Pinpoint the cell where the given text exists, returning its (X, Y) midpoint coordinate. 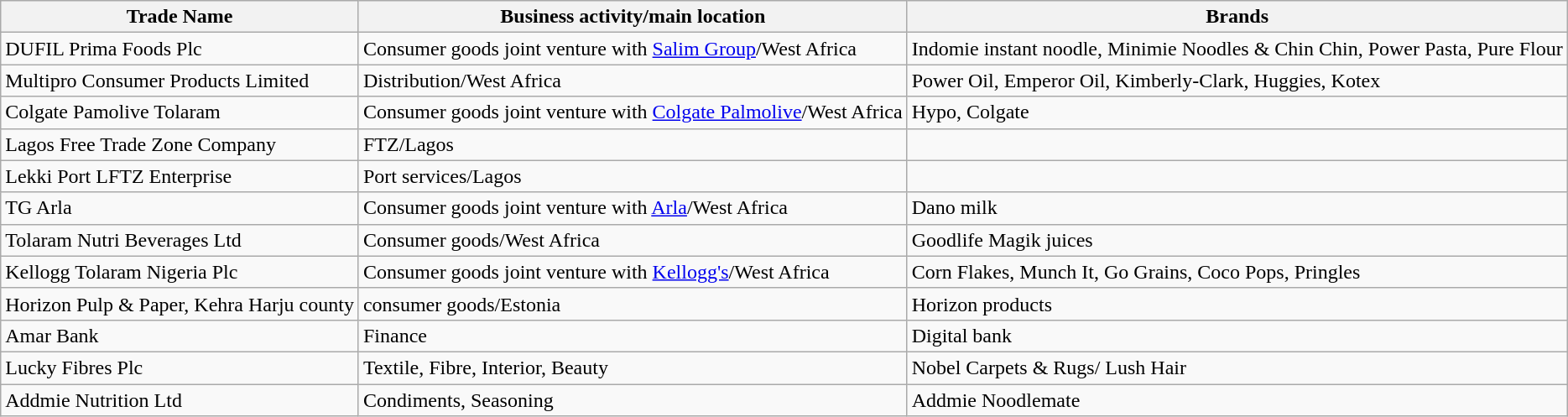
Power Oil, Emperor Oil, Kimberly-Clark, Huggies, Kotex (1237, 81)
FTZ/Lagos (633, 144)
Indomie instant noodle, Minimie Noodles & Chin Chin, Power Pasta, Pure Flour (1237, 49)
Lekki Port LFTZ Enterprise (180, 176)
DUFIL Prima Foods Plc (180, 49)
Condiments, Seasoning (633, 400)
Addmie Nutrition Ltd (180, 400)
Consumer goods joint venture with Arla/West Africa (633, 208)
Colgate Pamolive Tolaram (180, 112)
Distribution/West Africa (633, 81)
consumer goods/Estonia (633, 304)
Textile, Fibre, Interior, Beauty (633, 367)
Horizon products (1237, 304)
Brands (1237, 17)
Finance (633, 336)
Consumer goods joint venture with Kellogg's/West Africa (633, 272)
TG Arla (180, 208)
Lagos Free Trade Zone Company (180, 144)
Trade Name (180, 17)
Nobel Carpets & Rugs/ Lush Hair (1237, 367)
Consumer goods joint venture with Colgate Palmolive/West Africa (633, 112)
Multipro Consumer Products Limited (180, 81)
Lucky Fibres Plc (180, 367)
Kellogg Tolaram Nigeria Plc (180, 272)
Dano milk (1237, 208)
Amar Bank (180, 336)
Business activity/main location (633, 17)
Goodlife Magik juices (1237, 240)
Corn Flakes, Munch It, Go Grains, Coco Pops, Pringles (1237, 272)
Consumer goods/West Africa (633, 240)
Consumer goods joint venture with Salim Group/West Africa (633, 49)
Digital bank (1237, 336)
Tolaram Nutri Beverages Ltd (180, 240)
Port services/Lagos (633, 176)
Addmie Noodlemate (1237, 400)
Horizon Pulp & Paper, Kehra Harju county (180, 304)
Hypo, Colgate (1237, 112)
